Return (X, Y) of the center of cell containing provided text 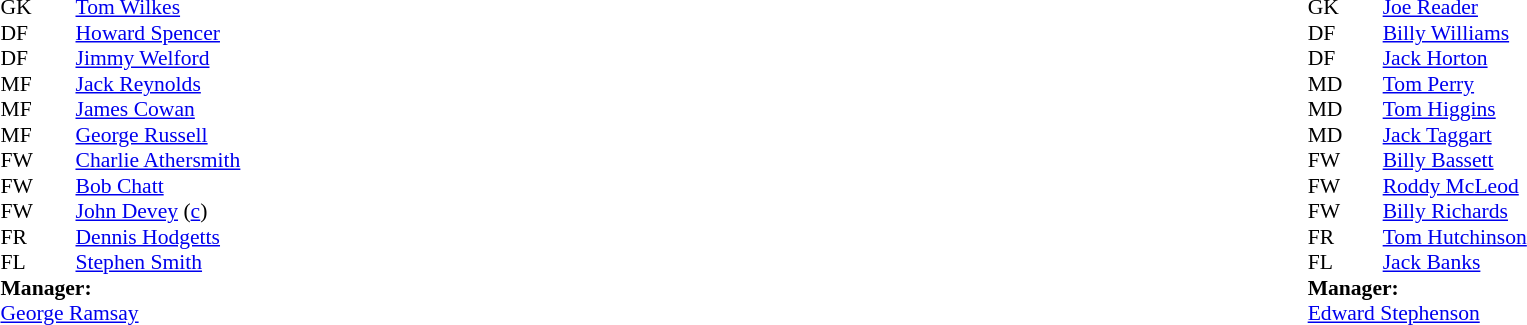
Roddy McLeod (1455, 186)
Charlie Athersmith (158, 161)
Jack Taggart (1455, 135)
Tom Perry (1455, 84)
George Russell (158, 135)
Billy Bassett (1455, 161)
Stephen Smith (158, 263)
John Devey (c) (158, 211)
Billy Williams (1455, 33)
Bob Chatt (158, 186)
Jack Reynolds (158, 84)
Howard Spencer (158, 33)
Jack Horton (1455, 59)
Tom Hutchinson (1455, 237)
Jack Banks (1455, 263)
Dennis Hodgetts (158, 237)
Tom Higgins (1455, 109)
James Cowan (158, 109)
Jimmy Welford (158, 59)
Billy Richards (1455, 211)
